Find where the given text appears and provide that cell's center as [X, Y] coordinate. 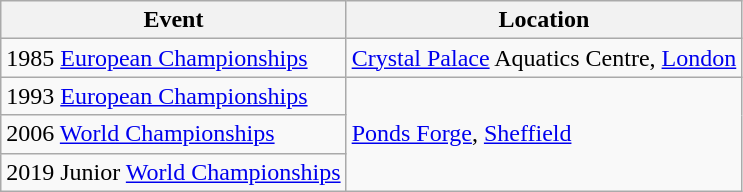
Location [544, 20]
2006 World Championships [174, 134]
Event [174, 20]
1993 European Championships [174, 96]
Crystal Palace Aquatics Centre, London [544, 58]
2019 Junior World Championships [174, 172]
Ponds Forge, Sheffield [544, 134]
1985 European Championships [174, 58]
